From the cell containing the given text, extract its center point as (X, Y) coordinate. 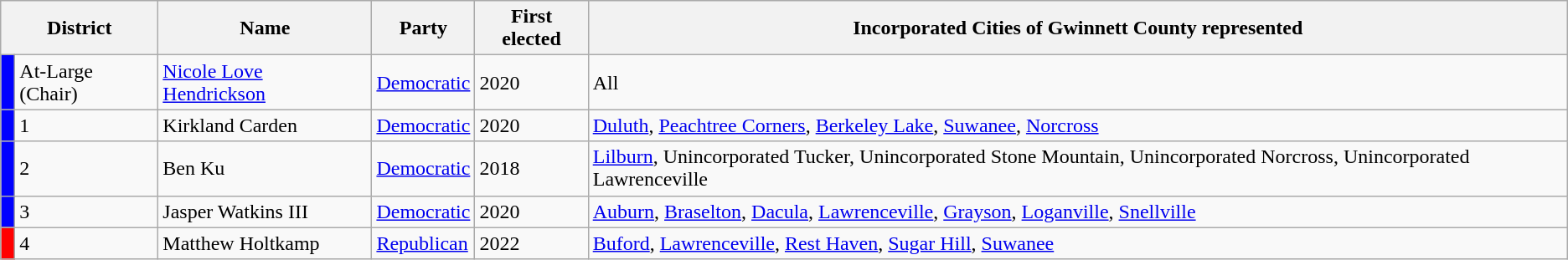
First elected (531, 28)
Ben Ku (265, 169)
Jasper Watkins III (265, 212)
District (80, 28)
Kirkland Carden (265, 125)
Duluth, Peachtree Corners, Berkeley Lake, Suwanee, Norcross (1077, 125)
2 (87, 169)
1 (87, 125)
Incorporated Cities of Gwinnett County represented (1077, 28)
All (1077, 82)
4 (87, 243)
Party (424, 28)
Matthew Holtkamp (265, 243)
2018 (531, 169)
Auburn, Braselton, Dacula, Lawrenceville, Grayson, Loganville, Snellville (1077, 212)
Name (265, 28)
2022 (531, 243)
At-Large (Chair) (87, 82)
3 (87, 212)
Buford, Lawrenceville, Rest Haven, Sugar Hill, Suwanee (1077, 243)
Republican (424, 243)
Nicole Love Hendrickson (265, 82)
Lilburn, Unincorporated Tucker, Unincorporated Stone Mountain, Unincorporated Norcross, Unincorporated Lawrenceville (1077, 169)
